Determine the [x, y] coordinate at the center of the cell enclosing the given text.  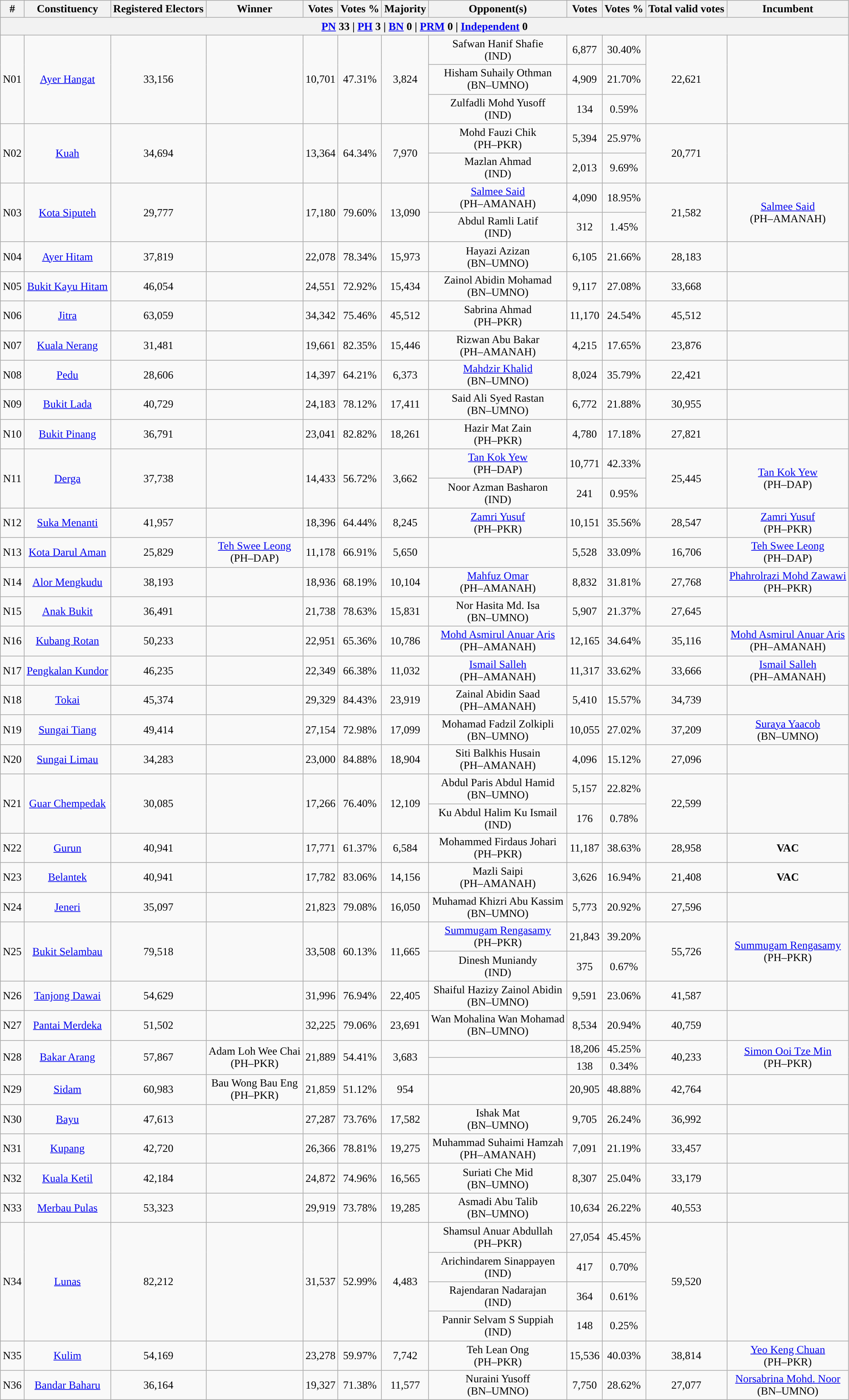
79,518 [159, 952]
46,054 [159, 286]
312 [584, 227]
15,973 [405, 256]
82.82% [360, 434]
35.79% [624, 375]
21.88% [624, 404]
21,823 [321, 907]
34,342 [321, 315]
17.65% [624, 345]
PN 33 | PH 3 | BN 0 | PRM 0 | Independent 0 [424, 26]
N22 [12, 848]
79.06% [360, 1025]
22,349 [321, 671]
Kupang [67, 1149]
52.99% [360, 1281]
N12 [12, 523]
Mahdzir Khalid(BN–UMNO) [498, 375]
18,206 [584, 1049]
Abdul Paris Abdul Hamid(BN–UMNO) [498, 789]
54.41% [360, 1057]
33,457 [686, 1149]
5,650 [405, 553]
N17 [12, 671]
33,179 [686, 1178]
21.37% [624, 612]
49,414 [159, 730]
79.60% [360, 212]
N20 [12, 759]
45.25% [624, 1049]
66.91% [360, 553]
78.12% [360, 404]
19,275 [405, 1149]
38,814 [686, 1356]
6,105 [584, 256]
N13 [12, 553]
31,481 [159, 345]
4,483 [405, 1281]
6,877 [584, 50]
15,446 [405, 345]
N36 [12, 1385]
8,534 [584, 1025]
16,565 [405, 1178]
Asmadi Abu Talib(BN–UMNO) [498, 1208]
18,396 [321, 523]
Registered Electors [159, 9]
10,771 [584, 463]
Suka Menanti [67, 523]
71.38% [360, 1385]
27,645 [686, 612]
Mazli Saipi(PH–AMANAH) [498, 878]
20.92% [624, 907]
22.82% [624, 789]
65.36% [360, 641]
N32 [12, 1178]
10,055 [584, 730]
Mohd Fauzi Chik(PH–PKR) [498, 138]
25.97% [624, 138]
Norsabrina Mohd. Noor(BN–UMNO) [788, 1385]
4,090 [584, 197]
6,373 [405, 375]
34,283 [159, 759]
22,078 [321, 256]
17,582 [405, 1119]
Mahfuz Omar(PH–AMANAH) [498, 582]
84.88% [360, 759]
40,729 [159, 404]
N14 [12, 582]
22,621 [686, 79]
Nuraini Yusoff(BN–UMNO) [498, 1385]
Guar Chempedak [67, 803]
N05 [12, 286]
11,170 [584, 315]
Siti Balkhis Husain(PH–AMANAH) [498, 759]
N01 [12, 79]
28,958 [686, 848]
Tokai [67, 700]
41,957 [159, 523]
11,665 [405, 952]
48.88% [624, 1090]
10,151 [584, 523]
18,904 [405, 759]
3,683 [405, 1057]
Bukit Kayu Hitam [67, 286]
57,867 [159, 1057]
Adam Loh Wee Chai(PH–PKR) [255, 1057]
Bukit Lada [67, 404]
7,750 [584, 1385]
Abdul Ramli Latif(IND) [498, 227]
Rajendaran Nadarajan(IND) [498, 1297]
36,992 [686, 1119]
42,764 [686, 1090]
N02 [12, 153]
7,742 [405, 1356]
N18 [12, 700]
9,591 [584, 996]
8,024 [584, 375]
11,178 [321, 553]
0.67% [624, 966]
51,502 [159, 1025]
63,059 [159, 315]
22,599 [686, 803]
N09 [12, 404]
37,209 [686, 730]
Winner [255, 9]
31,996 [321, 996]
N04 [12, 256]
Kulim [67, 1356]
Muhamad Khizri Abu Kassim(BN–UMNO) [498, 907]
16,050 [405, 907]
N23 [12, 878]
148 [584, 1326]
13,364 [321, 153]
N28 [12, 1057]
Pengkalan Kundor [67, 671]
Anak Bukit [67, 612]
18,936 [321, 582]
Gurun [67, 848]
21,889 [321, 1057]
N06 [12, 315]
N07 [12, 345]
Said Ali Syed Rastan(BN–UMNO) [498, 404]
Total valid votes [686, 9]
19,285 [405, 1208]
15,536 [584, 1356]
84.43% [360, 700]
11,317 [584, 671]
23,041 [321, 434]
N10 [12, 434]
N26 [12, 996]
27,077 [686, 1385]
Kubang Rotan [67, 641]
24,183 [321, 404]
30,085 [159, 803]
N35 [12, 1356]
11,032 [405, 671]
Constituency [67, 9]
31,537 [321, 1281]
10,701 [321, 79]
47,613 [159, 1119]
10,786 [405, 641]
20,905 [584, 1090]
241 [584, 493]
Arichindarem Sinappayen(IND) [498, 1267]
82.35% [360, 345]
11,577 [405, 1385]
66.38% [360, 671]
Merbau Pulas [67, 1208]
78.63% [360, 612]
Jitra [67, 315]
Incumbent [788, 9]
19,327 [321, 1385]
3,626 [584, 878]
Kuala Nerang [67, 345]
29,329 [321, 700]
5,410 [584, 700]
4,780 [584, 434]
56.72% [360, 478]
50,233 [159, 641]
17.18% [624, 434]
Dinesh Muniandy(IND) [498, 966]
29,777 [159, 212]
18.95% [624, 197]
12,109 [405, 803]
33.62% [624, 671]
21.66% [624, 256]
Opponent(s) [498, 9]
4,909 [584, 79]
Suriati Che Mid(BN–UMNO) [498, 1178]
36,791 [159, 434]
61.37% [360, 848]
45.45% [624, 1237]
4,096 [584, 759]
39.20% [624, 937]
N03 [12, 212]
60.13% [360, 952]
Bukit Selambau [67, 952]
Sidam [67, 1090]
73.76% [360, 1119]
25,829 [159, 553]
33.09% [624, 553]
16,706 [686, 553]
78.81% [360, 1149]
N11 [12, 478]
23,000 [321, 759]
15,831 [405, 612]
Jeneri [67, 907]
28.62% [624, 1385]
64.44% [360, 523]
Teh Lean Ong(PH–PKR) [498, 1356]
Pantai Merdeka [67, 1025]
68.19% [360, 582]
27,287 [321, 1119]
17,099 [405, 730]
Simon Ooi Tze Min(PH–PKR) [788, 1057]
0.25% [624, 1326]
954 [405, 1090]
Phahrolrazi Mohd Zawawi(PH–PKR) [788, 582]
23,278 [321, 1356]
76.40% [360, 803]
28,547 [686, 523]
Kota Siputeh [67, 212]
Mazlan Ahmad(IND) [498, 168]
N24 [12, 907]
64.34% [360, 153]
0.78% [624, 818]
34,739 [686, 700]
N34 [12, 1281]
18,261 [405, 434]
Alor Mengkudu [67, 582]
Majority [405, 9]
27,821 [686, 434]
42,184 [159, 1178]
Ku Abdul Halim Ku Ismail(IND) [498, 818]
74.96% [360, 1178]
23,919 [405, 700]
21.70% [624, 79]
34.64% [624, 641]
15.12% [624, 759]
5,907 [584, 612]
Ishak Mat(BN–UMNO) [498, 1119]
Lunas [67, 1281]
# [12, 9]
Mohammed Firdaus Johari(PH–PKR) [498, 848]
26.22% [624, 1208]
Pedu [67, 375]
Hisham Suhaily Othman(BN–UMNO) [498, 79]
375 [584, 966]
9,117 [584, 286]
N30 [12, 1119]
55,726 [686, 952]
0.95% [624, 493]
42.33% [624, 463]
0.34% [624, 1066]
Belantek [67, 878]
27,768 [686, 582]
Sabrina Ahmad(PH–PKR) [498, 315]
Hayazi Azizan(BN–UMNO) [498, 256]
17,771 [321, 848]
21.19% [624, 1149]
5,773 [584, 907]
Shaiful Hazizy Zainol Abidin(BN–UMNO) [498, 996]
Sungai Tiang [67, 730]
40.03% [624, 1356]
33,668 [686, 286]
21,738 [321, 612]
83.06% [360, 878]
21,408 [686, 878]
N19 [12, 730]
35,116 [686, 641]
8,832 [584, 582]
22,421 [686, 375]
73.78% [360, 1208]
Noor Azman Basharon(IND) [498, 493]
0.61% [624, 1297]
54,629 [159, 996]
14,397 [321, 375]
53,323 [159, 1208]
13,090 [405, 212]
5,394 [584, 138]
28,606 [159, 375]
Ayer Hitam [67, 256]
0.59% [624, 109]
21,843 [584, 937]
23,691 [405, 1025]
40,233 [686, 1057]
N25 [12, 952]
32,225 [321, 1025]
10,634 [584, 1208]
Zainal Abidin Saad(PH–AMANAH) [498, 700]
176 [584, 818]
30,955 [686, 404]
27,154 [321, 730]
27,054 [584, 1237]
N21 [12, 803]
Rizwan Abu Bakar(PH–AMANAH) [498, 345]
11,187 [584, 848]
30.40% [624, 50]
40,759 [686, 1025]
Kota Darul Aman [67, 553]
Pannir Selvam S Suppiah(IND) [498, 1326]
9.69% [624, 168]
Tanjong Dawai [67, 996]
35.56% [624, 523]
34,694 [159, 153]
9,705 [584, 1119]
27,096 [686, 759]
Ayer Hangat [67, 79]
27.02% [624, 730]
27.08% [624, 286]
14,156 [405, 878]
20.94% [624, 1025]
38.63% [624, 848]
59.97% [360, 1356]
Bukit Pinang [67, 434]
N16 [12, 641]
Kuah [67, 153]
17,266 [321, 803]
22,405 [405, 996]
47.31% [360, 79]
26,366 [321, 1149]
7,970 [405, 153]
72.98% [360, 730]
79.08% [360, 907]
Sungai Limau [67, 759]
46,235 [159, 671]
Hazir Mat Zain(PH–PKR) [498, 434]
24,872 [321, 1178]
Derga [67, 478]
35,097 [159, 907]
27,596 [686, 907]
6,584 [405, 848]
14,433 [321, 478]
Bakar Arang [67, 1057]
N27 [12, 1025]
38,193 [159, 582]
33,156 [159, 79]
7,091 [584, 1149]
15,434 [405, 286]
45,374 [159, 700]
N33 [12, 1208]
Bandar Baharu [67, 1385]
8,245 [405, 523]
8,307 [584, 1178]
24,551 [321, 286]
64.21% [360, 375]
10,104 [405, 582]
19,661 [321, 345]
33,666 [686, 671]
Bau Wong Bau Eng(PH–PKR) [255, 1090]
5,157 [584, 789]
1.45% [624, 227]
3,662 [405, 478]
Zulfadli Mohd Yusoff(IND) [498, 109]
17,411 [405, 404]
76.94% [360, 996]
138 [584, 1066]
Suraya Yaacob(BN–UMNO) [788, 730]
134 [584, 109]
N31 [12, 1149]
24.54% [624, 315]
4,215 [584, 345]
16.94% [624, 878]
Safwan Hanif Shafie(IND) [498, 50]
26.24% [624, 1119]
3,824 [405, 79]
59,520 [686, 1281]
37,738 [159, 478]
36,491 [159, 612]
36,164 [159, 1385]
N29 [12, 1090]
25.04% [624, 1178]
31.81% [624, 582]
51.12% [360, 1090]
Shamsul Anuar Abdullah(PH–PKR) [498, 1237]
82,212 [159, 1281]
37,819 [159, 256]
75.46% [360, 315]
Mohamad Fadzil Zolkipli(BN–UMNO) [498, 730]
Nor Hasita Md. Isa(BN–UMNO) [498, 612]
25,445 [686, 478]
2,013 [584, 168]
21,859 [321, 1090]
0.70% [624, 1267]
28,183 [686, 256]
33,508 [321, 952]
23.06% [624, 996]
5,528 [584, 553]
29,919 [321, 1208]
Wan Mohalina Wan Mohamad(BN–UMNO) [498, 1025]
12,165 [584, 641]
22,951 [321, 641]
17,180 [321, 212]
Muhammad Suhaimi Hamzah(PH–AMANAH) [498, 1149]
Yeo Keng Chuan(PH–PKR) [788, 1356]
21,582 [686, 212]
417 [584, 1267]
17,782 [321, 878]
41,587 [686, 996]
N15 [12, 612]
60,983 [159, 1090]
Zainol Abidin Mohamad(BN–UMNO) [498, 286]
6,772 [584, 404]
N08 [12, 375]
15.57% [624, 700]
72.92% [360, 286]
40,553 [686, 1208]
42,720 [159, 1149]
Bayu [67, 1119]
54,169 [159, 1356]
364 [584, 1297]
78.34% [360, 256]
20,771 [686, 153]
23,876 [686, 345]
Kuala Ketil [67, 1178]
